Capture the cell that displays the provided text and extract its (X, Y) central coordinate. 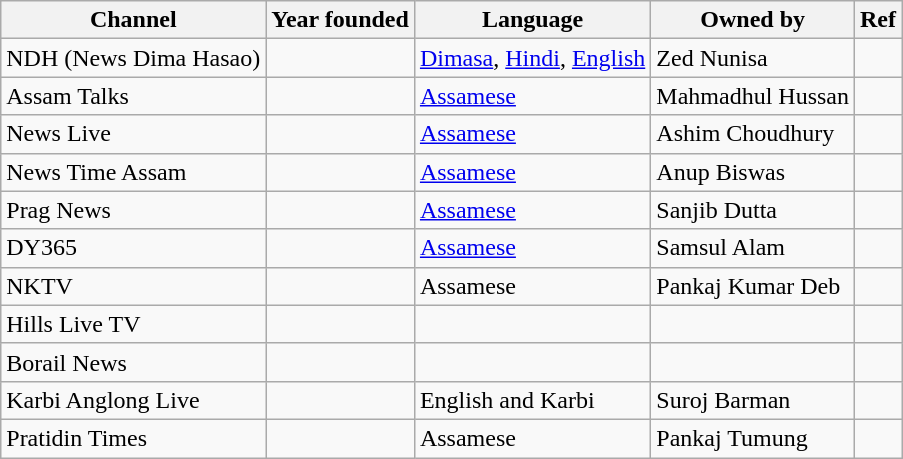
News Time Assam (134, 172)
Prag News (134, 210)
NDH (News Dima Hasao) (134, 58)
DY365 (134, 248)
Owned by (753, 20)
Ashim Choudhury (753, 134)
Pankaj Tumung (753, 438)
Zed Nunisa (753, 58)
Pankaj Kumar Deb (753, 286)
Borail News (134, 362)
News Live (134, 134)
Ref (878, 20)
Year founded (340, 20)
Mahmadhul Hussan (753, 96)
Anup Biswas (753, 172)
Sanjib Dutta (753, 210)
NKTV (134, 286)
Channel (134, 20)
Dimasa, Hindi, English (532, 58)
Assam Talks (134, 96)
Karbi Anglong Live (134, 400)
Samsul Alam (753, 248)
Language (532, 20)
Hills Live TV (134, 324)
Pratidin Times (134, 438)
Suroj Barman (753, 400)
English and Karbi (532, 400)
